Identify which cell holds the provided text, then report its (x, y) central coordinate. 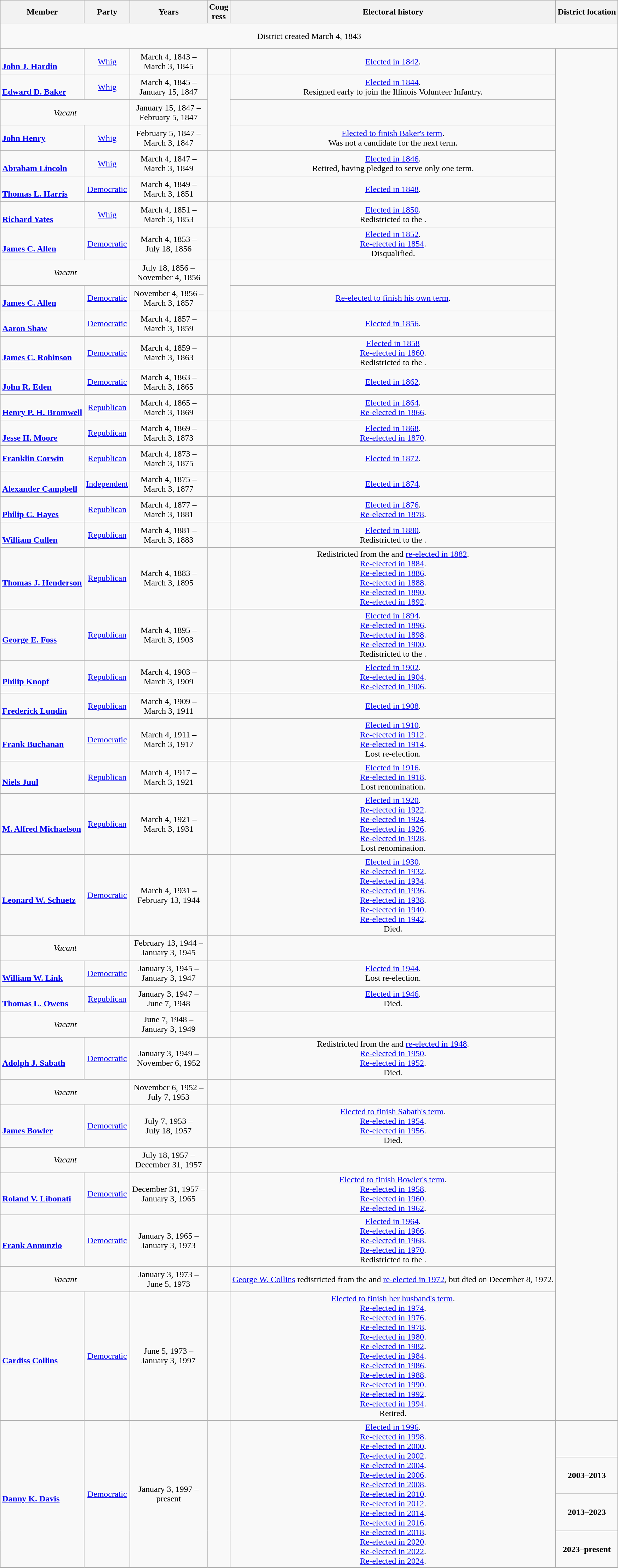
Cardiss Collins (42, 1356)
July 7, 1953 –July 18, 1957 (168, 1126)
March 4, 1869 –March 3, 1873 (168, 433)
July 18, 1856 –November 4, 1856 (168, 273)
March 4, 1909 –March 3, 1911 (168, 706)
Elected in 1894.Re-elected in 1896.Re-elected in 1898.Re-elected in 1900.Redistricted to the . (393, 635)
March 4, 1873 –March 3, 1875 (168, 458)
District created March 4, 1843 (309, 36)
John Henry (42, 138)
Redistricted from the and re-elected in 1882.Re-elected in 1884.Re-elected in 1886.Re-elected in 1888.Re-elected in 1890.Re-elected in 1892. (393, 578)
Aaron Shaw (42, 324)
Elected in 1872. (393, 458)
Elected in 1856. (393, 324)
June 5, 1973 –January 3, 1997 (168, 1356)
Electoral history (393, 12)
Thomas J. Henderson (42, 578)
Independent (107, 484)
Elected to finish Baker's term.Was not a candidate for the next term. (393, 138)
January 3, 1965 –January 3, 1973 (168, 1241)
March 4, 1903 –March 3, 1909 (168, 677)
March 4, 1851 –March 3, 1853 (168, 215)
Frank Annunzio (42, 1241)
2023–present (587, 1549)
January 3, 1947 –June 7, 1948 (168, 999)
Elected to finish Sabath's term.Re-elected in 1954.Re-elected in 1956.Died. (393, 1126)
Elected in 1844.Resigned early to join the Illinois Volunteer Infantry. (393, 87)
Elected in 1842. (393, 62)
July 18, 1957 –December 31, 1957 (168, 1160)
January 3, 1997 –present (168, 1494)
Jesse H. Moore (42, 433)
March 4, 1911 –March 3, 1917 (168, 740)
George E. Foss (42, 635)
Elected in 1880.Redistricted to the . (393, 535)
Elected in 1910.Re-elected in 1912.Re-elected in 1914.Lost re-election. (393, 740)
Leonard W. Schuetz (42, 895)
Elected in 1876.Re-elected in 1878. (393, 509)
William Cullen (42, 535)
James C. Robinson (42, 353)
2013–2023 (587, 1512)
March 4, 1865 –March 3, 1869 (168, 407)
March 4, 1881 –March 3, 1883 (168, 535)
March 4, 1863 –March 3, 1865 (168, 382)
March 4, 1857 –March 3, 1859 (168, 324)
Elected in 1944.Lost re-election. (393, 973)
Danny K. Davis (42, 1494)
January 3, 1949 –November 6, 1952 (168, 1058)
Member (42, 12)
Party (107, 12)
Alexander Campbell (42, 484)
Philip C. Hayes (42, 509)
March 4, 1853 –July 18, 1856 (168, 244)
Elected in 1858Re-elected in 1860.Redistricted to the . (393, 353)
February 5, 1847 –March 3, 1847 (168, 138)
Franklin Corwin (42, 458)
December 31, 1957 –January 3, 1965 (168, 1194)
Elected in 1862. (393, 382)
January 3, 1973 –June 5, 1973 (168, 1279)
Frederick Lundin (42, 706)
November 6, 1952 –July 7, 1953 (168, 1092)
Re-elected to finish his own term. (393, 298)
Niels Juul (42, 777)
Elected in 1902.Re-elected in 1904.Re-elected in 1906. (393, 677)
Elected in 1846.Retired, having pledged to serve only one term. (393, 164)
March 4, 1877 –March 3, 1881 (168, 509)
Elected in 1946.Died. (393, 999)
March 4, 1883 –March 3, 1895 (168, 578)
March 4, 1875 –March 3, 1877 (168, 484)
March 4, 1849 –March 3, 1851 (168, 189)
Elected in 1848. (393, 189)
District location (587, 12)
Thomas L. Owens (42, 999)
M. Alfred Michaelson (42, 824)
Elected in 1864.Re-elected in 1866. (393, 407)
Elected in 1850.Redistricted to the . (393, 215)
February 13, 1944 –January 3, 1945 (168, 948)
Edward D. Baker (42, 87)
June 7, 1948 –January 3, 1949 (168, 1024)
Adolph J. Sabath (42, 1058)
Richard Yates (42, 215)
Henry P. H. Bromwell (42, 407)
Abraham Lincoln (42, 164)
March 4, 1895 –March 3, 1903 (168, 635)
John J. Hardin (42, 62)
Thomas L. Harris (42, 189)
William W. Link (42, 973)
March 4, 1859 –March 3, 1863 (168, 353)
Elected in 1930.Re-elected in 1932.Re-elected in 1934.Re-elected in 1936.Re-elected in 1938.Re-elected in 1940.Re-elected in 1942.Died. (393, 895)
Roland V. Libonati (42, 1194)
Frank Buchanan (42, 740)
March 4, 1843 –March 3, 1845 (168, 62)
January 15, 1847 –February 5, 1847 (168, 113)
2003–2013 (587, 1476)
March 4, 1847 –March 3, 1849 (168, 164)
Elected in 1916.Re-elected in 1918.Lost renomination. (393, 777)
John R. Eden (42, 382)
Elected in 1920.Re-elected in 1922.Re-elected in 1924.Re-elected in 1926.Re-elected in 1928.Lost renomination. (393, 824)
January 3, 1945 –January 3, 1947 (168, 973)
James Bowler (42, 1126)
March 4, 1917 –March 3, 1921 (168, 777)
March 4, 1845 –January 15, 1847 (168, 87)
Elected to finish Bowler's term.Re-elected in 1958.Re-elected in 1960.Re-elected in 1962. (393, 1194)
March 4, 1931 –February 13, 1944 (168, 895)
Elected in 1908. (393, 706)
Elected in 1852.Re-elected in 1854.Disqualified. (393, 244)
Elected in 1868.Re-elected in 1870. (393, 433)
November 4, 1856 –March 3, 1857 (168, 298)
Elected in 1874. (393, 484)
Elected in 1964.Re-elected in 1966.Re-elected in 1968.Re-elected in 1970.Redistricted to the . (393, 1241)
March 4, 1921 –March 3, 1931 (168, 824)
Years (168, 12)
Redistricted from the and re-elected in 1948.Re-elected in 1950.Re-elected in 1952.Died. (393, 1058)
Congress (219, 12)
Philip Knopf (42, 677)
George W. Collins redistricted from the and re-elected in 1972, but died on December 8, 1972. (393, 1279)
